Return [x, y] of the center of cell containing provided text 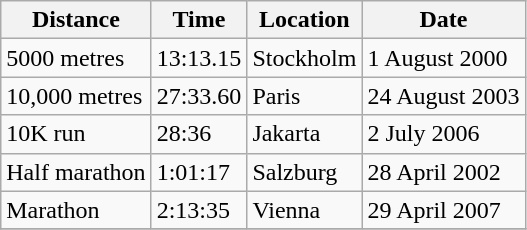
2:13:35 [199, 210]
2 July 2006 [444, 134]
Vienna [304, 210]
24 August 2003 [444, 96]
29 April 2007 [444, 210]
Half marathon [76, 172]
10K run [76, 134]
13:13.15 [199, 58]
Time [199, 20]
Jakarta [304, 134]
Location [304, 20]
27:33.60 [199, 96]
Date [444, 20]
Marathon [76, 210]
28 April 2002 [444, 172]
1:01:17 [199, 172]
1 August 2000 [444, 58]
10,000 metres [76, 96]
Distance [76, 20]
Stockholm [304, 58]
Salzburg [304, 172]
5000 metres [76, 58]
28:36 [199, 134]
Paris [304, 96]
